For the text-containing cell, return its midpoint in [x, y] coordinate format. 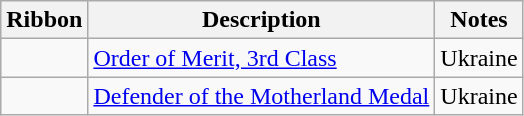
Notes [479, 20]
Defender of the Motherland Medal [262, 96]
Description [262, 20]
Order of Merit, 3rd Class [262, 58]
Ribbon [44, 20]
